Determine the [X, Y] coordinate at the center of the cell enclosing the given text.  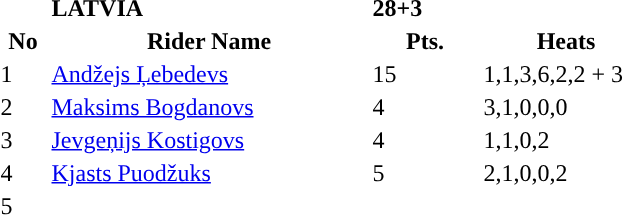
15 [425, 74]
Rider Name [209, 41]
Maksims Bogdanovs [209, 107]
Pts. [425, 41]
Jevgeņijs Kostigovs [209, 140]
Andžejs Ļebedevs [209, 74]
Kjasts Puodžuks [209, 173]
5 [425, 173]
